Find where the given text appears and provide that cell's center as (x, y) coordinate. 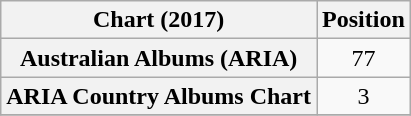
ARIA Country Albums Chart (159, 96)
Chart (2017) (159, 20)
Position (364, 20)
Australian Albums (ARIA) (159, 58)
77 (364, 58)
3 (364, 96)
